From the cell containing the given text, extract its center point as (X, Y) coordinate. 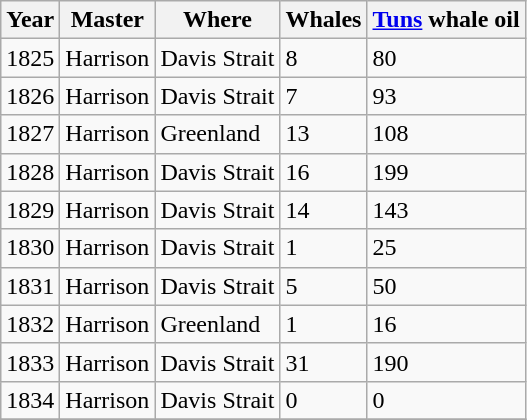
7 (324, 96)
31 (324, 362)
Year (30, 20)
1830 (30, 248)
Where (218, 20)
8 (324, 58)
190 (446, 362)
143 (446, 210)
14 (324, 210)
80 (446, 58)
13 (324, 134)
1825 (30, 58)
1833 (30, 362)
1834 (30, 400)
1828 (30, 172)
Whales (324, 20)
Master (108, 20)
108 (446, 134)
1832 (30, 324)
Tuns whale oil (446, 20)
5 (324, 286)
1826 (30, 96)
25 (446, 248)
1831 (30, 286)
50 (446, 286)
1829 (30, 210)
199 (446, 172)
1827 (30, 134)
93 (446, 96)
